Determine the [X, Y] coordinate at the center of the cell enclosing the given text.  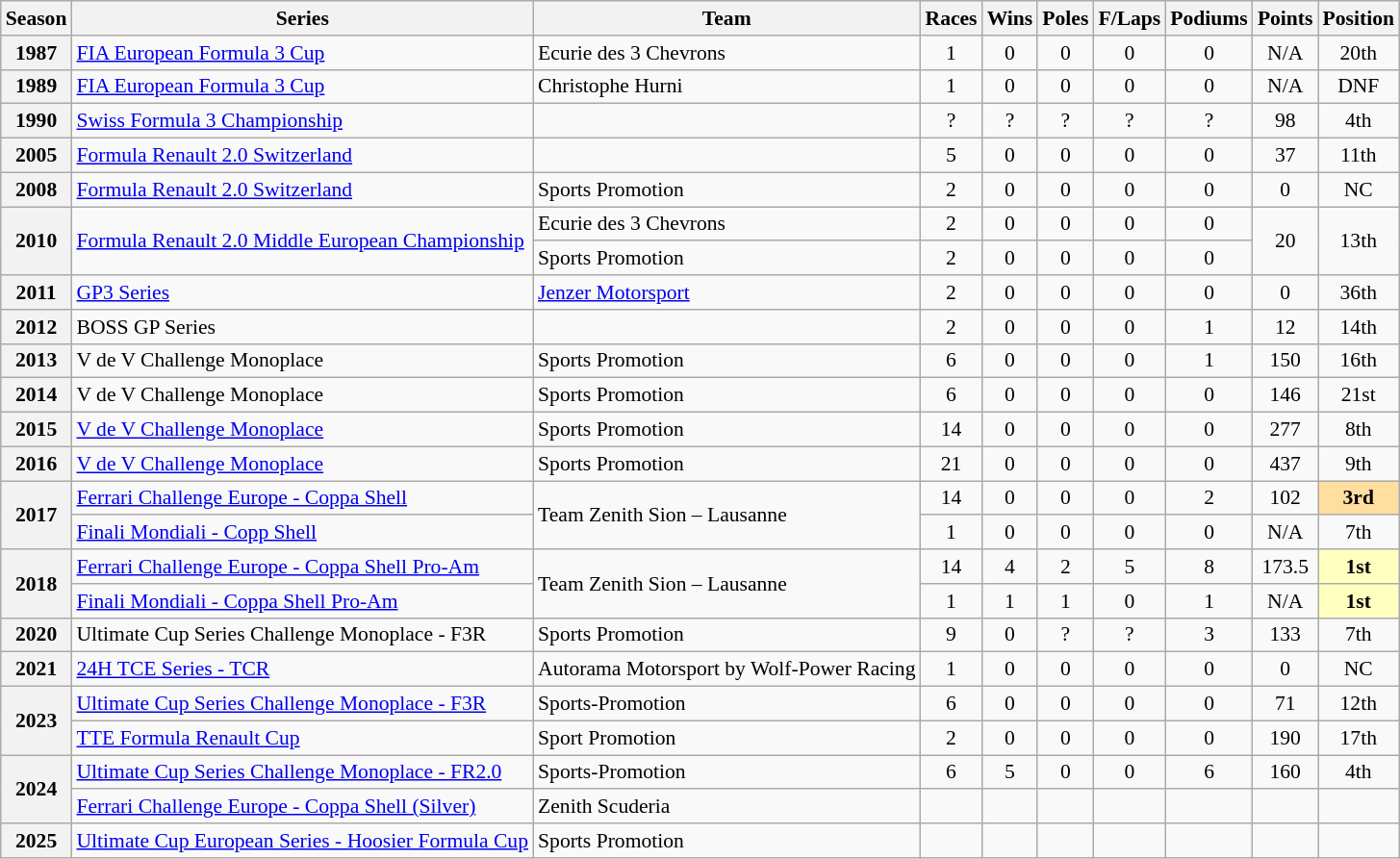
14th [1359, 327]
277 [1285, 430]
21 [951, 464]
150 [1285, 361]
16th [1359, 361]
173.5 [1285, 567]
2018 [37, 583]
Sport Promotion [726, 738]
3rd [1359, 498]
11th [1359, 156]
2020 [37, 635]
2012 [37, 327]
71 [1285, 704]
133 [1285, 635]
Ultimate Cup European Series - Hoosier Formula Cup [302, 841]
3 [1209, 635]
Season [37, 18]
Position [1359, 18]
2016 [37, 464]
Points [1285, 18]
2021 [37, 670]
2015 [37, 430]
8th [1359, 430]
17th [1359, 738]
1987 [37, 53]
2014 [37, 395]
Poles [1065, 18]
9th [1359, 464]
DNF [1359, 87]
8 [1209, 567]
2017 [37, 516]
437 [1285, 464]
Ferrari Challenge Europe - Coppa Shell [302, 498]
20 [1285, 240]
9 [951, 635]
2023 [37, 721]
F/Laps [1130, 18]
102 [1285, 498]
21st [1359, 395]
2024 [37, 789]
Jenzer Motorsport [726, 292]
1990 [37, 121]
4 [1010, 567]
12th [1359, 704]
36th [1359, 292]
Ferrari Challenge Europe - Coppa Shell (Silver) [302, 807]
190 [1285, 738]
2025 [37, 841]
TTE Formula Renault Cup [302, 738]
Wins [1010, 18]
2013 [37, 361]
2008 [37, 189]
13th [1359, 240]
Ferrari Challenge Europe - Coppa Shell Pro-Am [302, 567]
Swiss Formula 3 Championship [302, 121]
Ultimate Cup Series Challenge Monoplace - FR2.0 [302, 772]
Formula Renault 2.0 Middle European Championship [302, 240]
BOSS GP Series [302, 327]
160 [1285, 772]
GP3 Series [302, 292]
12 [1285, 327]
Autorama Motorsport by Wolf-Power Racing [726, 670]
24H TCE Series - TCR [302, 670]
Finali Mondiali - Copp Shell [302, 533]
Series [302, 18]
Team [726, 18]
2005 [37, 156]
146 [1285, 395]
37 [1285, 156]
Races [951, 18]
Finali Mondiali - Coppa Shell Pro-Am [302, 601]
Podiums [1209, 18]
Christophe Hurni [726, 87]
Zenith Scuderia [726, 807]
20th [1359, 53]
1989 [37, 87]
2011 [37, 292]
98 [1285, 121]
2010 [37, 240]
